Detect which cell encompasses the target text, then output its [X, Y] center coordinate. 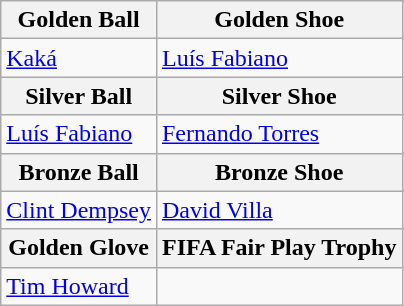
Kaká [79, 58]
Bronze Shoe [279, 172]
Golden Ball [79, 20]
Tim Howard [79, 286]
Clint Dempsey [79, 210]
FIFA Fair Play Trophy [279, 248]
David Villa [279, 210]
Bronze Ball [79, 172]
Fernando Torres [279, 134]
Silver Ball [79, 96]
Golden Glove [79, 248]
Golden Shoe [279, 20]
Silver Shoe [279, 96]
